Provide the (X, Y) coordinate of the cell's center where the given text is located.  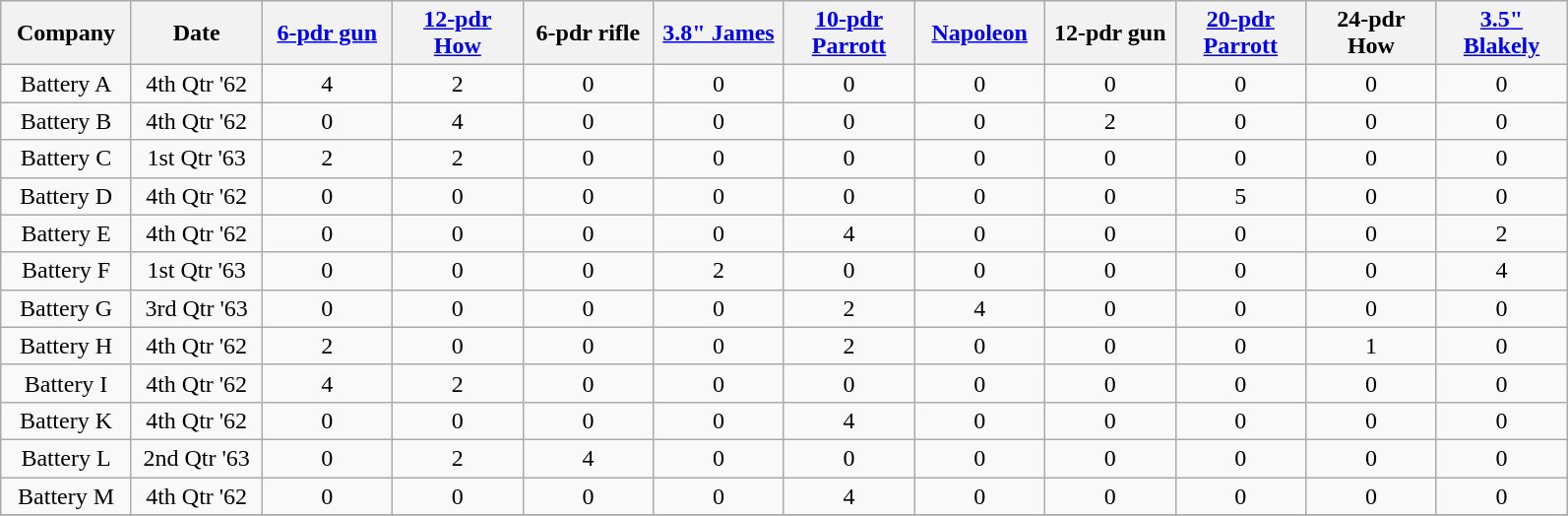
3.8" James (719, 33)
Battery I (67, 383)
Battery E (67, 233)
24-pdr How (1372, 33)
6-pdr gun (327, 33)
Battery C (67, 159)
20-pdr Parrott (1240, 33)
12-pdr gun (1110, 33)
Battery L (67, 458)
Napoleon (980, 33)
1 (1372, 346)
12-pdr How (459, 33)
Date (197, 33)
Battery H (67, 346)
3.5" Blakely (1502, 33)
10-pdr Parrott (848, 33)
5 (1240, 196)
Battery A (67, 84)
Battery F (67, 271)
6-pdr rifle (589, 33)
3rd Qtr '63 (197, 308)
Battery B (67, 121)
Battery D (67, 196)
2nd Qtr '63 (197, 458)
Battery M (67, 495)
Battery G (67, 308)
Battery K (67, 420)
Company (67, 33)
